Identify which cell holds the provided text, then report its [X, Y] central coordinate. 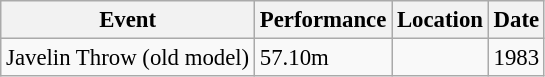
Location [440, 20]
57.10m [324, 58]
Event [128, 20]
1983 [516, 58]
Performance [324, 20]
Javelin Throw (old model) [128, 58]
Date [516, 20]
